From the cell containing the given text, extract its center point as [x, y] coordinate. 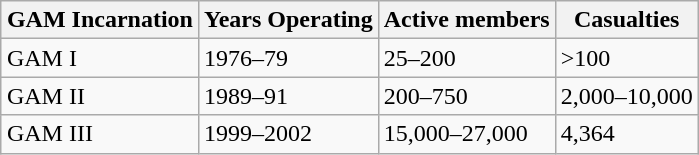
1989–91 [288, 96]
Active members [466, 20]
Casualties [626, 20]
25–200 [466, 58]
2,000–10,000 [626, 96]
200–750 [466, 96]
GAM I [100, 58]
GAM II [100, 96]
GAM Incarnation [100, 20]
Years Operating [288, 20]
15,000–27,000 [466, 134]
GAM III [100, 134]
>100 [626, 58]
1999–2002 [288, 134]
1976–79 [288, 58]
4,364 [626, 134]
